Find where the given text appears and provide that cell's center as (X, Y) coordinate. 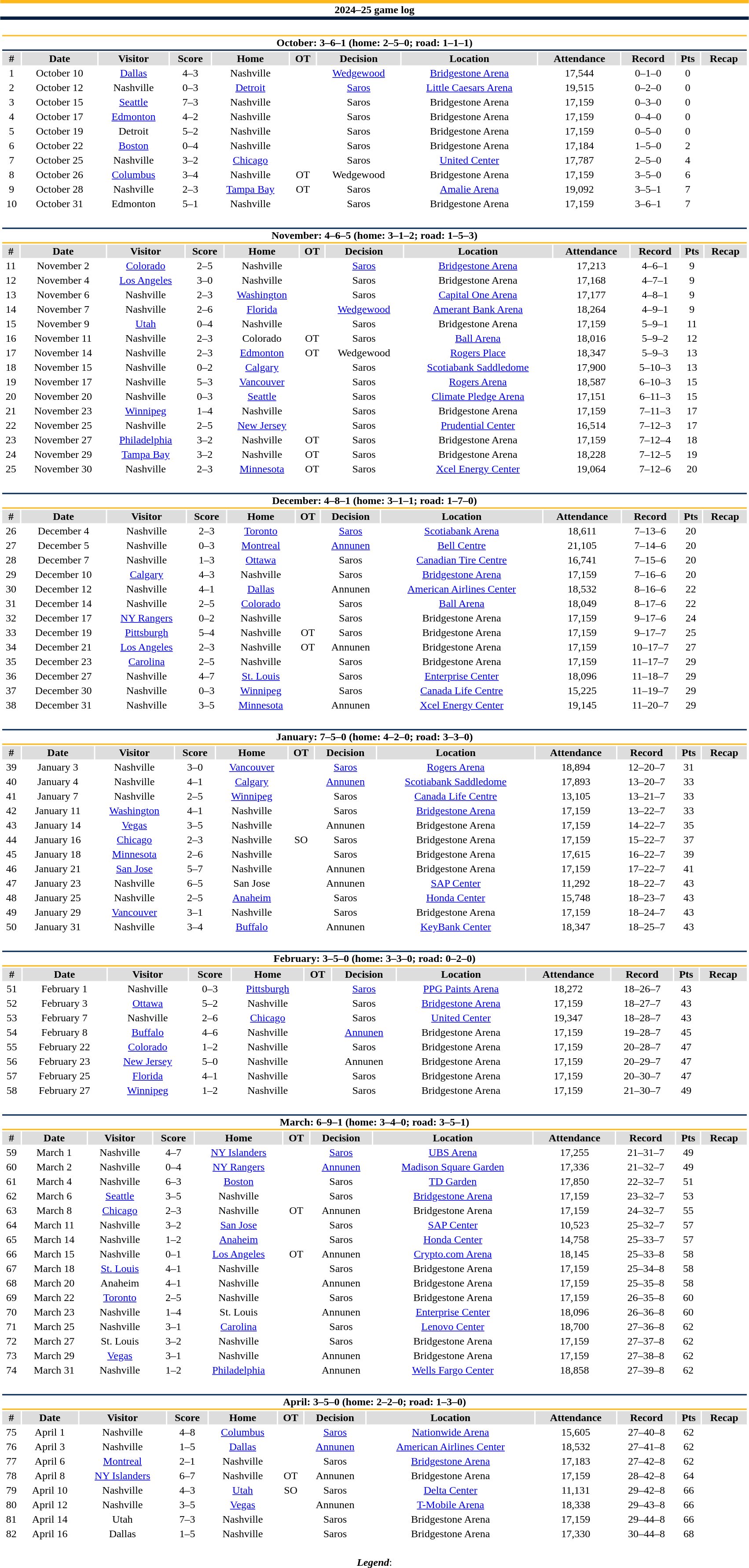
8–17–6 (650, 604)
17,177 (591, 295)
11,131 (576, 1491)
21–31–7 (646, 1153)
15–22–7 (646, 840)
19,145 (582, 705)
11,292 (576, 884)
January 11 (58, 811)
11–20–7 (650, 705)
25–33–8 (646, 1254)
November 30 (63, 469)
56 (11, 1061)
December 17 (63, 618)
UBS Arena (453, 1153)
December 4 (63, 531)
24–32–7 (646, 1211)
5–3 (205, 382)
6–10–3 (655, 382)
4–8–1 (655, 295)
0–1 (173, 1254)
Capital One Arena (478, 295)
18,338 (576, 1505)
7–15–6 (650, 560)
5–9–1 (655, 324)
23 (11, 440)
October 25 (60, 161)
32 (11, 618)
26–35–8 (646, 1298)
29–42–8 (646, 1491)
January: 7–5–0 (home: 4–2–0; road: 3–3–0) (374, 737)
69 (11, 1298)
3–5–1 (648, 190)
17,544 (579, 73)
Amerant Bank Arena (478, 309)
January 3 (58, 768)
20–28–7 (642, 1047)
28 (11, 560)
7–12–4 (655, 440)
1 (11, 73)
20–30–7 (642, 1076)
October 31 (60, 204)
61 (11, 1182)
40 (11, 782)
17,330 (576, 1534)
April 14 (49, 1520)
March 20 (55, 1283)
7–12–5 (655, 454)
14–22–7 (646, 826)
18–23–7 (646, 898)
18–25–7 (646, 927)
10 (11, 204)
April 6 (49, 1462)
November 11 (63, 338)
27–38–8 (646, 1356)
5–9–3 (655, 353)
27–39–8 (646, 1370)
27–37–8 (646, 1341)
4–6–1 (655, 266)
5–9–2 (655, 338)
March 8 (55, 1211)
November 25 (63, 425)
March 25 (55, 1327)
14,758 (575, 1240)
73 (11, 1356)
18,145 (575, 1254)
April 16 (49, 1534)
34 (11, 647)
30 (11, 589)
4–2 (190, 117)
59 (11, 1153)
January 23 (58, 884)
December 5 (63, 546)
December 31 (63, 705)
December 21 (63, 647)
Bell Centre (461, 546)
October 28 (60, 190)
January 25 (58, 898)
7–12–3 (655, 425)
March 15 (55, 1254)
January 21 (58, 869)
December 30 (63, 691)
19–28–7 (642, 1032)
8–16–6 (650, 589)
December 7 (63, 560)
17,255 (575, 1153)
17,850 (575, 1182)
February: 3–5–0 (home: 3–3–0; road: 0–2–0) (374, 959)
79 (11, 1491)
18–28–7 (642, 1018)
17,336 (575, 1167)
18,228 (591, 454)
November 6 (63, 295)
4–7–1 (655, 280)
20–29–7 (642, 1061)
19,064 (591, 469)
19,347 (569, 1018)
0–5–0 (648, 132)
18–27–7 (642, 1003)
17,184 (579, 146)
November 27 (63, 440)
29–44–8 (646, 1520)
Canadian Tire Centre (461, 560)
9–17–7 (650, 633)
April 8 (49, 1476)
December 14 (63, 604)
67 (11, 1269)
December 23 (63, 662)
21–30–7 (642, 1090)
February 27 (64, 1090)
77 (11, 1462)
26 (11, 531)
March 1 (55, 1153)
October 12 (60, 88)
5–4 (207, 633)
0–4–0 (648, 117)
December: 4–8–1 (home: 3–1–1; road: 1–7–0) (374, 501)
11–19–7 (650, 691)
Nationwide Arena (451, 1433)
Climate Pledge Arena (478, 396)
March 29 (55, 1356)
April 12 (49, 1505)
4–9–1 (655, 309)
44 (11, 840)
74 (11, 1370)
November 20 (63, 396)
5–7 (195, 869)
52 (11, 1003)
81 (11, 1520)
18–24–7 (646, 913)
18,587 (591, 382)
9–17–6 (650, 618)
February 22 (64, 1047)
October 17 (60, 117)
March 2 (55, 1167)
0–1–0 (648, 73)
Delta Center (451, 1491)
April 10 (49, 1491)
March 27 (55, 1341)
October 10 (60, 73)
March 18 (55, 1269)
Scotiabank Arena (461, 531)
17,151 (591, 396)
November 4 (63, 280)
October 26 (60, 175)
March 23 (55, 1312)
13–22–7 (646, 811)
27–40–8 (646, 1433)
November 7 (63, 309)
7–14–6 (650, 546)
71 (11, 1327)
28–42–8 (646, 1476)
5 (11, 132)
22–32–7 (646, 1182)
TD Garden (453, 1182)
March: 6–9–1 (home: 3–4–0; road: 3–5–1) (374, 1122)
Wells Fargo Center (453, 1370)
19,092 (579, 190)
February 25 (64, 1076)
18,894 (576, 768)
7–16–6 (650, 575)
November 23 (63, 411)
5–1 (190, 204)
January 7 (58, 797)
7–11–3 (655, 411)
27–36–8 (646, 1327)
6–11–3 (655, 396)
78 (11, 1476)
October: 3–6–1 (home: 2–5–0; road: 1–1–1) (374, 43)
29–43–8 (646, 1505)
76 (11, 1447)
4–8 (187, 1433)
0–2–0 (648, 88)
December 10 (63, 575)
23–32–7 (646, 1196)
October 19 (60, 132)
13–20–7 (646, 782)
January 16 (58, 840)
0–3–0 (648, 102)
25–32–7 (646, 1225)
18,272 (569, 989)
16,741 (582, 560)
21 (11, 411)
March 6 (55, 1196)
December 27 (63, 676)
17,213 (591, 266)
November 29 (63, 454)
80 (11, 1505)
16 (11, 338)
February 8 (64, 1032)
17,893 (576, 782)
36 (11, 676)
17,900 (591, 367)
27–42–8 (646, 1462)
75 (11, 1433)
30–44–8 (646, 1534)
4–6 (209, 1032)
42 (11, 811)
18,264 (591, 309)
15,605 (576, 1433)
17,168 (591, 280)
Little Caesars Arena (470, 88)
16,514 (591, 425)
14 (11, 309)
18,049 (582, 604)
6–7 (187, 1476)
19,515 (579, 88)
November 14 (63, 353)
3 (11, 102)
6–3 (173, 1182)
3–6–1 (648, 204)
16–22–7 (646, 855)
1–5–0 (648, 146)
18–26–7 (642, 989)
April 1 (49, 1433)
18–22–7 (646, 884)
2–1 (187, 1462)
January 4 (58, 782)
17,183 (576, 1462)
15,748 (576, 898)
6–5 (195, 884)
8 (11, 175)
7–13–6 (650, 531)
January 29 (58, 913)
72 (11, 1341)
PPG Paints Arena (461, 989)
KeyBank Center (456, 927)
February 7 (64, 1018)
48 (11, 898)
21,105 (582, 546)
10–17–7 (650, 647)
1–3 (207, 560)
54 (11, 1032)
18,858 (575, 1370)
November 17 (63, 382)
Prudential Center (478, 425)
April 3 (49, 1447)
February 23 (64, 1061)
March 31 (55, 1370)
5–10–3 (655, 367)
March 22 (55, 1298)
February 3 (64, 1003)
50 (11, 927)
13,105 (576, 797)
17,787 (579, 161)
26–36–8 (646, 1312)
2–5–0 (648, 161)
38 (11, 705)
December 12 (63, 589)
October 15 (60, 102)
46 (11, 869)
Lenovo Center (453, 1327)
January 18 (58, 855)
21–32–7 (646, 1167)
T-Mobile Arena (451, 1505)
Crypto.com Arena (453, 1254)
December 19 (63, 633)
November 15 (63, 367)
25–34–8 (646, 1269)
13–21–7 (646, 797)
17,615 (576, 855)
November: 4–6–5 (home: 3–1–2; road: 1–5–3) (374, 236)
7–12–6 (655, 469)
27–41–8 (646, 1447)
Rogers Place (478, 353)
February 1 (64, 989)
October 22 (60, 146)
March 4 (55, 1182)
63 (11, 1211)
5–0 (209, 1061)
12–20–7 (646, 768)
March 14 (55, 1240)
15,225 (582, 691)
18,016 (591, 338)
65 (11, 1240)
Madison Square Garden (453, 1167)
10,523 (575, 1225)
25–35–8 (646, 1283)
18,700 (575, 1327)
3–5–0 (648, 175)
18,611 (582, 531)
November 2 (63, 266)
Amalie Arena (470, 190)
April: 3–5–0 (home: 2–2–0; road: 1–3–0) (374, 1402)
17–22–7 (646, 869)
March 11 (55, 1225)
November 9 (63, 324)
25–33–7 (646, 1240)
2024–25 game log (374, 10)
11–18–7 (650, 676)
82 (11, 1534)
January 31 (58, 927)
70 (11, 1312)
11–17–7 (650, 662)
January 14 (58, 826)
